Pinpoint the cell where the given text exists, returning its (X, Y) midpoint coordinate. 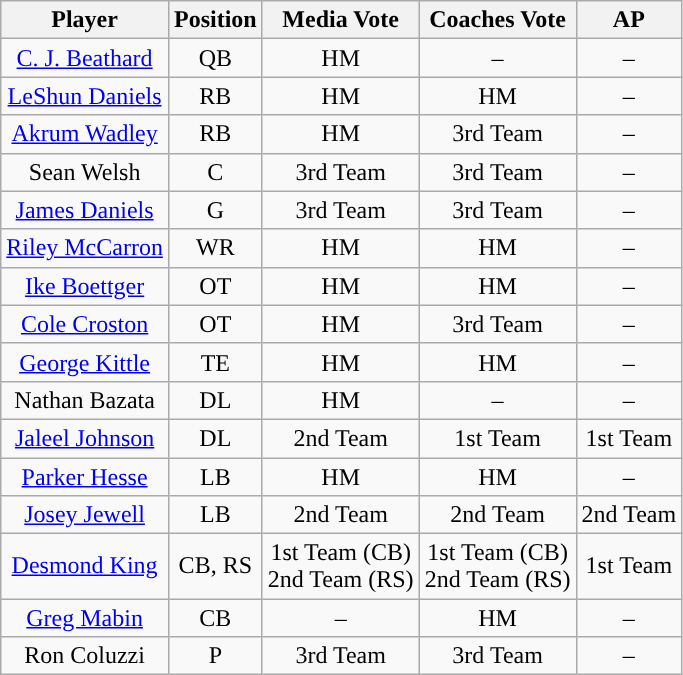
LeShun Daniels (85, 96)
Ron Coluzzi (85, 656)
Greg Mabin (85, 618)
QB (215, 58)
TE (215, 362)
Riley McCarron (85, 248)
Josey Jewell (85, 515)
C. J. Beathard (85, 58)
Ike Boettger (85, 286)
CB (215, 618)
Coaches Vote (498, 20)
Position (215, 20)
CB, RS (215, 566)
G (215, 210)
Akrum Wadley (85, 134)
WR (215, 248)
Cole Croston (85, 324)
Jaleel Johnson (85, 438)
Parker Hesse (85, 477)
AP (629, 20)
Nathan Bazata (85, 400)
Sean Welsh (85, 172)
Desmond King (85, 566)
George Kittle (85, 362)
P (215, 656)
Player (85, 20)
Media Vote (340, 20)
C (215, 172)
James Daniels (85, 210)
